Identify which cell holds the provided text, then report its (X, Y) central coordinate. 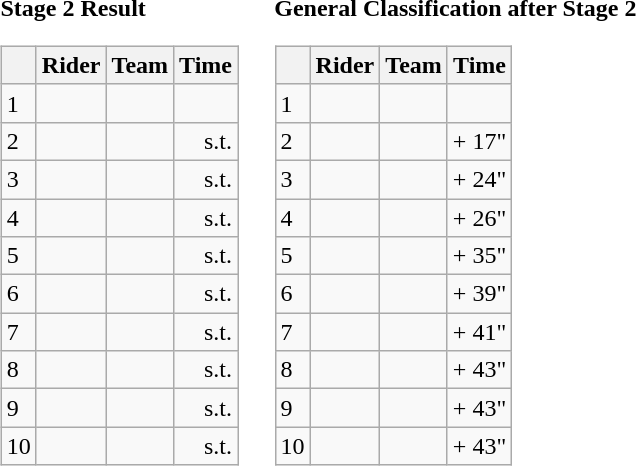
+ 41" (479, 332)
+ 39" (479, 294)
+ 26" (479, 217)
+ 35" (479, 256)
+ 24" (479, 179)
+ 17" (479, 141)
